From the cell containing the given text, extract its center point as (x, y) coordinate. 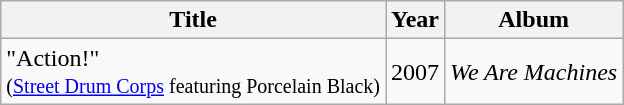
Title (194, 20)
We Are Machines (534, 72)
Year (416, 20)
2007 (416, 72)
"Action!"(Street Drum Corps featuring Porcelain Black) (194, 72)
Album (534, 20)
